Return the [X, Y] coordinate for the center point of the cell that contains the specified text.  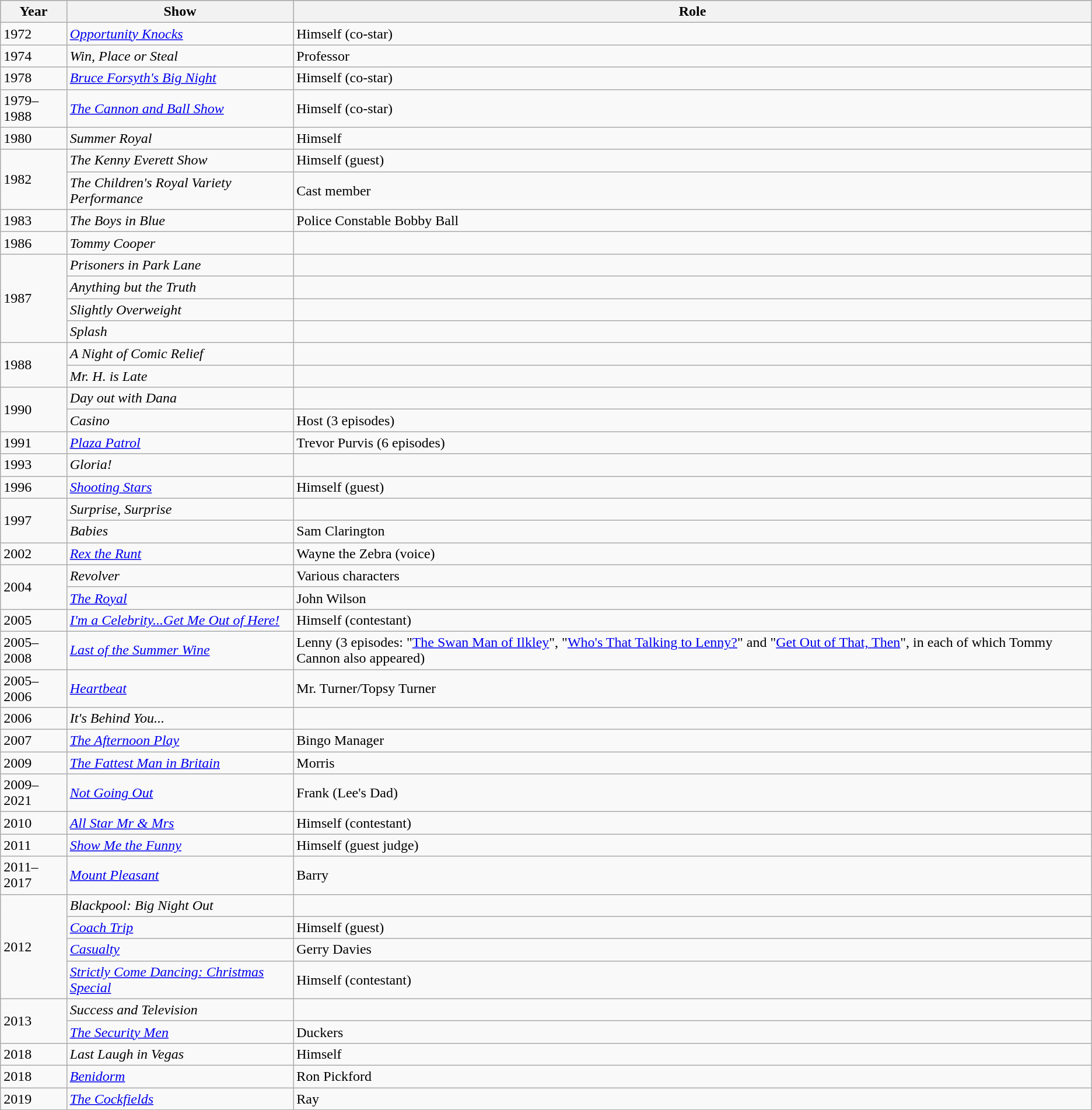
2012 [34, 946]
Splash [180, 332]
Slightly Overweight [180, 310]
It's Behind You... [180, 719]
Himself (guest judge) [692, 845]
Casualty [180, 950]
Last Laugh in Vegas [180, 1054]
John Wilson [692, 598]
Surprise, Surprise [180, 509]
Not Going Out [180, 793]
2010 [34, 823]
1993 [34, 465]
1979–1988 [34, 108]
The Royal [180, 598]
Professor [692, 56]
Day out with Dana [180, 398]
Show [180, 12]
1987 [34, 298]
Coach Trip [180, 927]
Plaza Patrol [180, 443]
Show Me the Funny [180, 845]
Mr. H. is Late [180, 376]
Sam Clarington [692, 531]
1974 [34, 56]
1972 [34, 34]
Prisoners in Park Lane [180, 265]
Win, Place or Steal [180, 56]
2011–2017 [34, 875]
Ron Pickford [692, 1076]
Various characters [692, 576]
Bruce Forsyth's Big Night [180, 78]
1996 [34, 487]
2005 [34, 620]
1983 [34, 220]
1982 [34, 180]
2005–2008 [34, 650]
Lenny (3 episodes: "The Swan Man of Ilkley", "Who's That Talking to Lenny?" and "Get Out of That, Then", in each of which Tommy Cannon also appeared) [692, 650]
2004 [34, 587]
All Star Mr & Mrs [180, 823]
Ray [692, 1098]
Mr. Turner/Topsy Turner [692, 688]
2009 [34, 763]
Blackpool: Big Night Out [180, 905]
The Boys in Blue [180, 220]
Tommy Cooper [180, 243]
Casino [180, 421]
Gerry Davies [692, 950]
Heartbeat [180, 688]
1997 [34, 520]
The Children's Royal Variety Performance [180, 190]
1978 [34, 78]
Strictly Come Dancing: Christmas Special [180, 980]
The Kenny Everett Show [180, 160]
Revolver [180, 576]
Last of the Summer Wine [180, 650]
Police Constable Bobby Ball [692, 220]
Shooting Stars [180, 487]
The Cockfields [180, 1098]
Babies [180, 531]
2007 [34, 741]
Gloria! [180, 465]
Anything but the Truth [180, 287]
I'm a Celebrity...Get Me Out of Here! [180, 620]
1988 [34, 365]
The Security Men [180, 1032]
Morris [692, 763]
The Fattest Man in Britain [180, 763]
Bingo Manager [692, 741]
1990 [34, 409]
2011 [34, 845]
Rex the Runt [180, 554]
Mount Pleasant [180, 875]
2019 [34, 1098]
The Cannon and Ball Show [180, 108]
2013 [34, 1021]
Host (3 episodes) [692, 421]
Wayne the Zebra (voice) [692, 554]
Barry [692, 875]
Role [692, 12]
1991 [34, 443]
A Night of Comic Relief [180, 354]
1986 [34, 243]
Trevor Purvis (6 episodes) [692, 443]
2005–2006 [34, 688]
Duckers [692, 1032]
Summer Royal [180, 138]
The Afternoon Play [180, 741]
2002 [34, 554]
Success and Television [180, 1010]
Benidorm [180, 1076]
Cast member [692, 190]
2009–2021 [34, 793]
1980 [34, 138]
2006 [34, 719]
Year [34, 12]
Frank (Lee's Dad) [692, 793]
Opportunity Knocks [180, 34]
